Determine the [X, Y] coordinate at the center of the cell enclosing the given text.  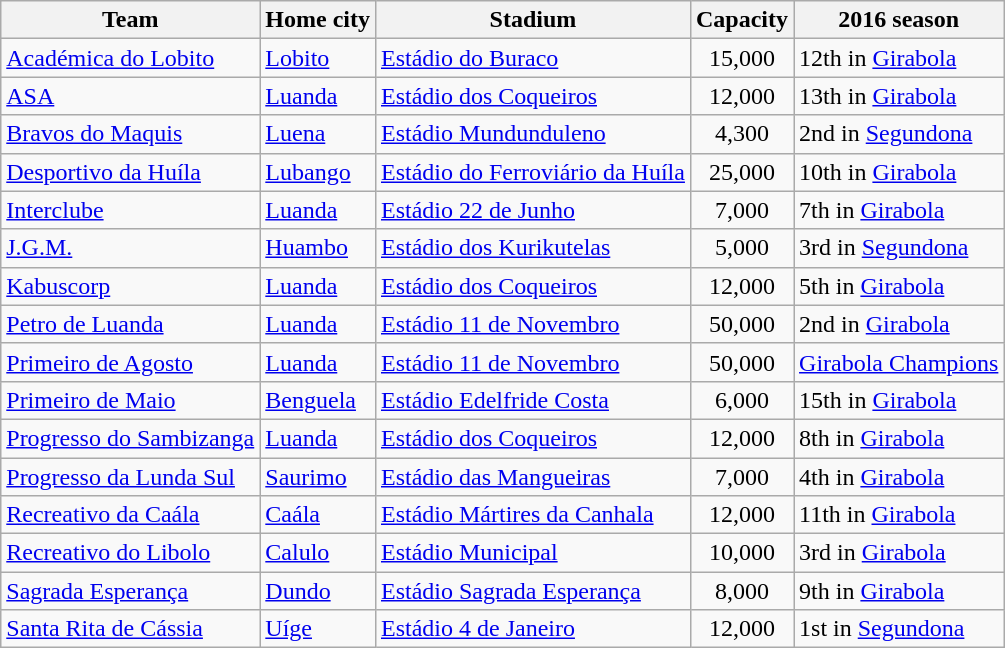
3rd in Segundona [899, 248]
Caála [318, 515]
Team [130, 20]
Home city [318, 20]
4th in Girabola [899, 477]
4,300 [742, 134]
Recreativo da Caála [130, 515]
8,000 [742, 591]
Luena [318, 134]
5th in Girabola [899, 286]
Stadium [532, 20]
Benguela [318, 400]
25,000 [742, 172]
Interclube [130, 210]
Estádio do Buraco [532, 58]
Progresso da Lunda Sul [130, 477]
Estádio 22 de Junho [532, 210]
Saurimo [318, 477]
Desportivo da Huíla [130, 172]
Girabola Champions [899, 362]
11th in Girabola [899, 515]
J.G.M. [130, 248]
Recreativo do Libolo [130, 553]
Estádio Mártires da Canhala [532, 515]
Progresso do Sambizanga [130, 438]
2nd in Girabola [899, 324]
Huambo [318, 248]
ASA [130, 96]
Estádio das Mangueiras [532, 477]
Estádio Sagrada Esperança [532, 591]
15,000 [742, 58]
Primeiro de Agosto [130, 362]
10,000 [742, 553]
Capacity [742, 20]
13th in Girabola [899, 96]
5,000 [742, 248]
Kabuscorp [130, 286]
Petro de Luanda [130, 324]
9th in Girabola [899, 591]
Primeiro de Maio [130, 400]
Estádio do Ferroviário da Huíla [532, 172]
Uíge [318, 629]
12th in Girabola [899, 58]
Santa Rita de Cássia [130, 629]
1st in Segundona [899, 629]
Estádio Municipal [532, 553]
6,000 [742, 400]
Estádio dos Kurikutelas [532, 248]
Académica do Lobito [130, 58]
Sagrada Esperança [130, 591]
2nd in Segundona [899, 134]
Estádio 4 de Janeiro [532, 629]
Bravos do Maquis [130, 134]
2016 season [899, 20]
7th in Girabola [899, 210]
Lobito [318, 58]
8th in Girabola [899, 438]
3rd in Girabola [899, 553]
Estádio Mundunduleno [532, 134]
10th in Girabola [899, 172]
15th in Girabola [899, 400]
Calulo [318, 553]
Dundo [318, 591]
Lubango [318, 172]
Estádio Edelfride Costa [532, 400]
